Search for the cell housing the specified text and yield its (X, Y) center coordinate. 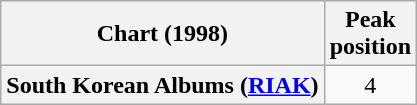
Peakposition (370, 34)
4 (370, 85)
South Korean Albums (RIAK) (162, 85)
Chart (1998) (162, 34)
